Provide the (X, Y) coordinate of the cell's center where the given text is located.  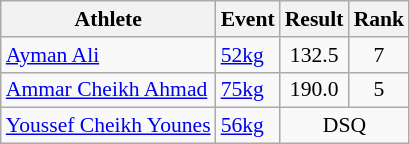
Ammar Cheikh Ahmad (108, 90)
190.0 (314, 90)
Rank (380, 19)
75kg (248, 90)
Youssef Cheikh Younes (108, 126)
5 (380, 90)
56kg (248, 126)
Event (248, 19)
52kg (248, 55)
132.5 (314, 55)
7 (380, 55)
Athlete (108, 19)
DSQ (344, 126)
Ayman Ali (108, 55)
Result (314, 19)
